Capture the cell that displays the provided text and extract its (x, y) central coordinate. 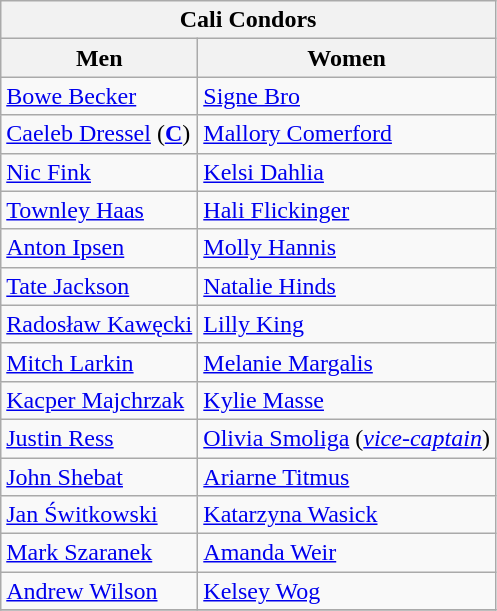
Cali Condors (248, 20)
Signe Bro (347, 96)
Anton Ipsen (100, 248)
Mark Szaranek (100, 553)
Kelsey Wog (347, 591)
Radosław Kawęcki (100, 324)
Bowe Becker (100, 96)
Tate Jackson (100, 286)
Mallory Comerford (347, 134)
Women (347, 58)
Mitch Larkin (100, 362)
Men (100, 58)
John Shebat (100, 477)
Natalie Hinds (347, 286)
Katarzyna Wasick (347, 515)
Melanie Margalis (347, 362)
Amanda Weir (347, 553)
Townley Haas (100, 210)
Justin Ress (100, 438)
Caeleb Dressel (C) (100, 134)
Kylie Masse (347, 400)
Ariarne Titmus (347, 477)
Nic Fink (100, 172)
Hali Flickinger (347, 210)
Kacper Majchrzak (100, 400)
Kelsi Dahlia (347, 172)
Andrew Wilson (100, 591)
Jan Świtkowski (100, 515)
Olivia Smoliga (vice-captain) (347, 438)
Lilly King (347, 324)
Molly Hannis (347, 248)
